Extract the (x, y) coordinate from the center of the cell holding the provided text.  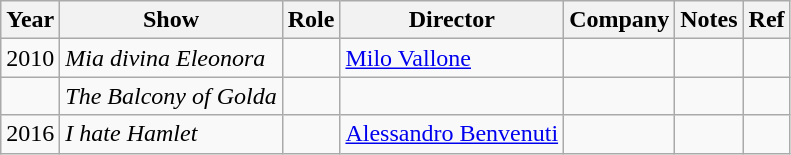
Director (452, 20)
2010 (30, 58)
Company (620, 20)
2016 (30, 134)
Ref (766, 20)
Notes (709, 20)
Role (311, 20)
Show (171, 20)
The Balcony of Golda (171, 96)
Year (30, 20)
Alessandro Benvenuti (452, 134)
I hate Hamlet (171, 134)
Milo Vallone (452, 58)
Mia divina Eleonora (171, 58)
